For the text-containing cell, return its midpoint in [x, y] coordinate format. 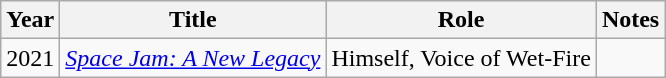
Year [30, 20]
2021 [30, 58]
Role [461, 20]
Title [193, 20]
Himself, Voice of Wet-Fire [461, 58]
Space Jam: A New Legacy [193, 58]
Notes [630, 20]
